Output the [x, y] coordinate of the center of the cell containing the given text.  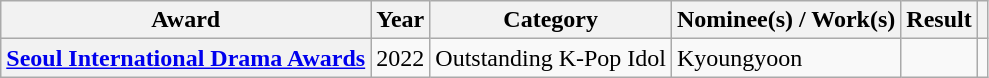
Year [400, 20]
2022 [400, 58]
Nominee(s) / Work(s) [786, 20]
Category [551, 20]
Award [186, 20]
Kyoungyoon [786, 58]
Outstanding K-Pop Idol [551, 58]
Seoul International Drama Awards [186, 58]
Result [939, 20]
